Scan for the cell matching the given text and deliver its (x, y) coordinate at center. 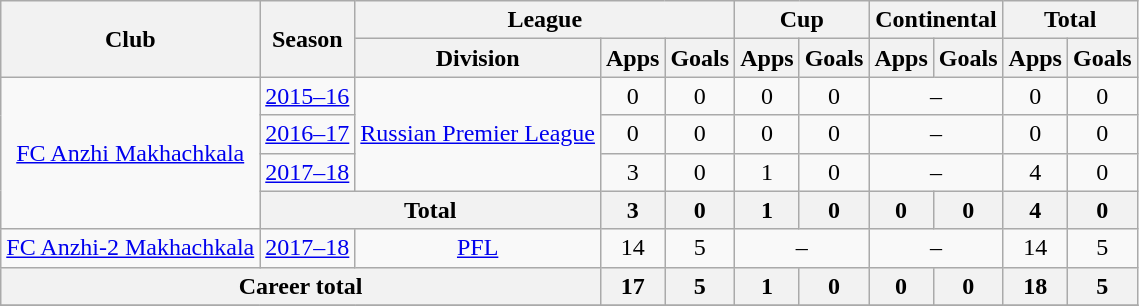
FC Anzhi-2 Makhachkala (130, 248)
17 (632, 286)
Division (478, 58)
2015–16 (308, 96)
2016–17 (308, 134)
Russian Premier League (478, 134)
League (545, 20)
FC Anzhi Makhachkala (130, 153)
Season (308, 39)
Continental (936, 20)
Club (130, 39)
PFL (478, 248)
Cup (802, 20)
Career total (301, 286)
18 (1035, 286)
